Provide the (X, Y) coordinate of the cell's center where the given text is located.  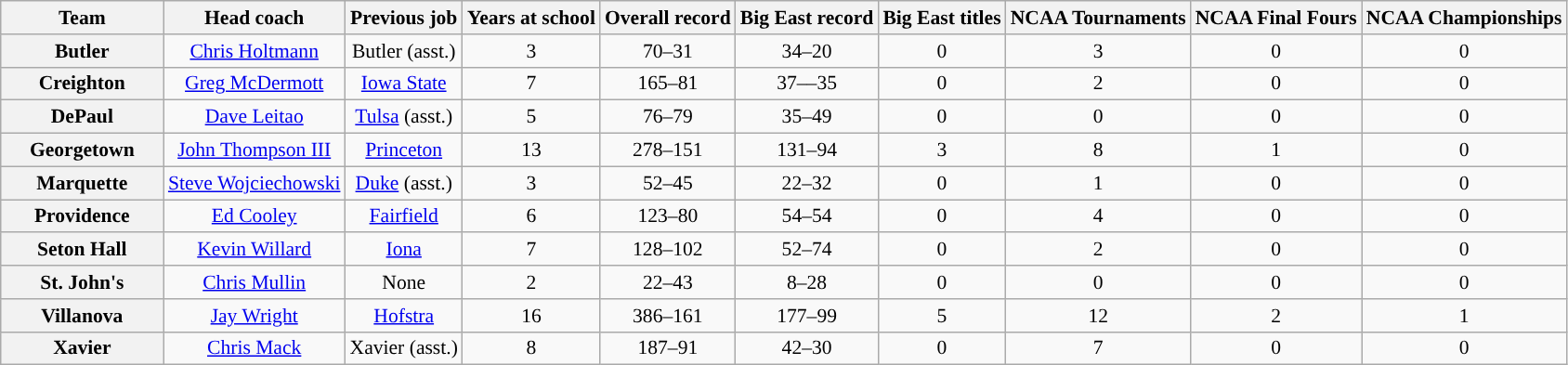
37––35 (807, 84)
Fairfield (404, 216)
42–30 (807, 348)
Hofstra (404, 316)
76–79 (668, 117)
John Thompson III (255, 150)
6 (531, 216)
22–32 (807, 183)
None (404, 282)
Years at school (531, 18)
Seton Hall (82, 250)
Chris Mack (255, 348)
Georgetown (82, 150)
Previous job (404, 18)
12 (1098, 316)
177–99 (807, 316)
Xavier (82, 348)
Princeton (404, 150)
Butler (82, 51)
Head coach (255, 18)
34–20 (807, 51)
Jay Wright (255, 316)
Chris Mullin (255, 282)
Iona (404, 250)
386–161 (668, 316)
22–43 (668, 282)
Creighton (82, 84)
13 (531, 150)
278–151 (668, 150)
Team (82, 18)
Kevin Willard (255, 250)
Big East titles (942, 18)
54–54 (807, 216)
Chris Holtmann (255, 51)
Marquette (82, 183)
Butler (asst.) (404, 51)
Steve Wojciechowski (255, 183)
Providence (82, 216)
Overall record (668, 18)
187–91 (668, 348)
DePaul (82, 117)
Villanova (82, 316)
4 (1098, 216)
70–31 (668, 51)
16 (531, 316)
Tulsa (asst.) (404, 117)
Iowa State (404, 84)
NCAA Final Fours (1276, 18)
Big East record (807, 18)
128–102 (668, 250)
NCAA Tournaments (1098, 18)
35–49 (807, 117)
165–81 (668, 84)
Dave Leitao (255, 117)
8–28 (807, 282)
52–74 (807, 250)
Greg McDermott (255, 84)
NCAA Championships (1464, 18)
123–80 (668, 216)
Duke (asst.) (404, 183)
52–45 (668, 183)
Ed Cooley (255, 216)
Xavier (asst.) (404, 348)
St. John's (82, 282)
131–94 (807, 150)
